Provide the (X, Y) coordinate of the cell's center where the given text is located.  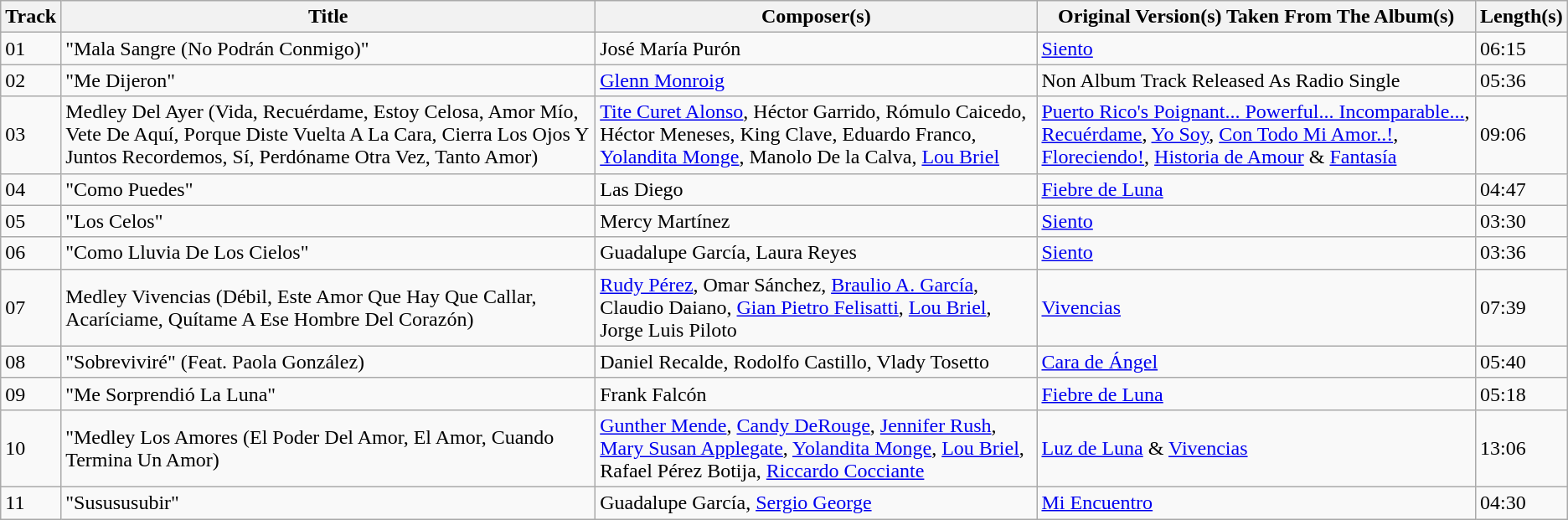
Guadalupe García, Laura Reyes (816, 253)
Track (31, 17)
04:30 (1521, 502)
Length(s) (1521, 17)
Glenn Monroig (816, 80)
13:06 (1521, 448)
Title (328, 17)
03 (31, 135)
07:39 (1521, 307)
Mercy Martínez (816, 221)
Non Album Track Released As Radio Single (1256, 80)
07 (31, 307)
"Mala Sangre (No Podrán Conmigo)" (328, 49)
Guadalupe García, Sergio George (816, 502)
Vivencias (1256, 307)
"Me Sorprendió La Luna" (328, 394)
11 (31, 502)
Frank Falcón (816, 394)
Cara de Ángel (1256, 362)
05:36 (1521, 80)
01 (31, 49)
03:36 (1521, 253)
Daniel Recalde, Rodolfo Castillo, Vlady Tosetto (816, 362)
Original Version(s) Taken From The Album(s) (1256, 17)
04:47 (1521, 189)
"Los Celos" (328, 221)
02 (31, 80)
"Susususubir" (328, 502)
"Me Dijeron" (328, 80)
Las Diego (816, 189)
10 (31, 448)
"Medley Los Amores (El Poder Del Amor, El Amor, Cuando Termina Un Amor) (328, 448)
09 (31, 394)
Composer(s) (816, 17)
05:18 (1521, 394)
Tite Curet Alonso, Héctor Garrido, Rómulo Caicedo, Héctor Meneses, King Clave, Eduardo Franco, Yolandita Monge, Manolo De la Calva, Lou Briel (816, 135)
Puerto Rico's Poignant... Powerful... Incomparable..., Recuérdame, Yo Soy, Con Todo Mi Amor..!, Floreciendo!, Historia de Amour & Fantasía (1256, 135)
06:15 (1521, 49)
José María Purón (816, 49)
Rudy Pérez, Omar Sánchez, Braulio A. García, Claudio Daiano, Gian Pietro Felisatti, Lou Briel, Jorge Luis Piloto (816, 307)
04 (31, 189)
09:06 (1521, 135)
08 (31, 362)
Luz de Luna & Vivencias (1256, 448)
"Sobreviviré" (Feat. Paola González) (328, 362)
03:30 (1521, 221)
06 (31, 253)
05 (31, 221)
Gunther Mende, Candy DeRouge, Jennifer Rush, Mary Susan Applegate, Yolandita Monge, Lou Briel, Rafael Pérez Botija, Riccardo Cocciante (816, 448)
"Como Lluvia De Los Cielos" (328, 253)
"Como Puedes" (328, 189)
05:40 (1521, 362)
Medley Vivencias (Débil, Este Amor Que Hay Que Callar, Acaríciame, Quítame A Ese Hombre Del Corazón) (328, 307)
Mi Encuentro (1256, 502)
